Capture the cell that displays the provided text and extract its [x, y] central coordinate. 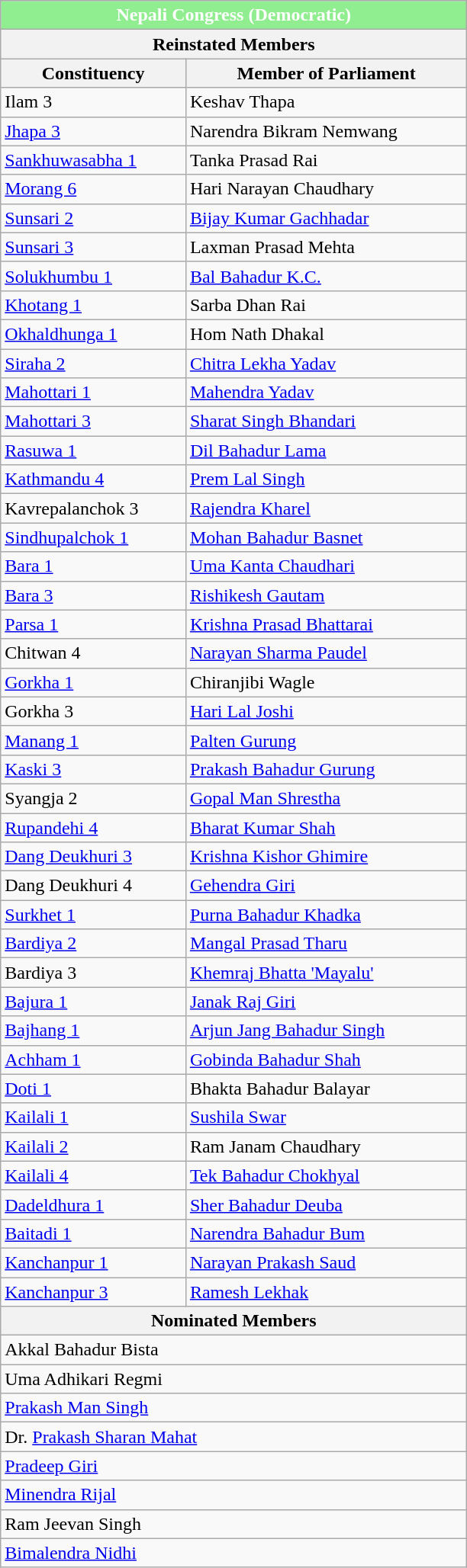
Uma Kanta Chaudhari [326, 566]
Manang 1 [93, 740]
Arjun Jang Bahadur Singh [326, 1031]
Narayan Sharma Paudel [326, 653]
Constituency [93, 73]
Achham 1 [93, 1060]
Bal Bahadur K.C. [326, 276]
Sharat Singh Bhandari [326, 422]
Doti 1 [93, 1089]
Krishna Kishor Ghimire [326, 857]
Mahottari 1 [93, 393]
Purna Bahadur Khadka [326, 915]
Uma Adhikari Regmi [233, 1379]
Surkhet 1 [93, 915]
Mahendra Yadav [326, 393]
Kathmandu 4 [93, 479]
Prakash Bahadur Gurung [326, 769]
Narendra Bikram Nemwang [326, 131]
Dang Deukhuri 3 [93, 857]
Khemraj Bhatta 'Mayalu' [326, 973]
Gopal Man Shrestha [326, 798]
Akkal Bahadur Bista [233, 1350]
Sunsari 3 [93, 247]
Keshav Thapa [326, 102]
Palten Gurung [326, 740]
Tek Bahadur Chokhyal [326, 1175]
Khotang 1 [93, 305]
Ramesh Lekhak [326, 1292]
Member of Parliament [326, 73]
Dr. Prakash Sharan Mahat [233, 1437]
Parsa 1 [93, 624]
Okhaldhunga 1 [93, 334]
Morang 6 [93, 189]
Gorkha 1 [93, 682]
Dang Deukhuri 4 [93, 886]
Gobinda Bahadur Shah [326, 1060]
Bimalendra Nidhi [233, 1553]
Krishna Prasad Bhattarai [326, 624]
Kanchanpur 1 [93, 1262]
Nominated Members [233, 1321]
Hari Lal Joshi [326, 711]
Bhakta Bahadur Balayar [326, 1089]
Bajhang 1 [93, 1031]
Mangal Prasad Tharu [326, 944]
Kailali 1 [93, 1117]
Tanka Prasad Rai [326, 160]
Dil Bahadur Lama [326, 451]
Syangja 2 [93, 798]
Nepali Congress (Democratic) [233, 15]
Rasuwa 1 [93, 451]
Bajura 1 [93, 1002]
Ram Janam Chaudhary [326, 1146]
Sarba Dhan Rai [326, 305]
Jhapa 3 [93, 131]
Mohan Bahadur Basnet [326, 537]
Reinstated Members [233, 44]
Minendra Rijal [233, 1495]
Chiranjibi Wagle [326, 682]
Kailali 2 [93, 1146]
Bardiya 3 [93, 973]
Rishikesh Gautam [326, 595]
Gorkha 3 [93, 711]
Hom Nath Dhakal [326, 334]
Narendra Bahadur Bum [326, 1233]
Prakash Man Singh [233, 1408]
Rupandehi 4 [93, 827]
Bijay Kumar Gachhadar [326, 218]
Bharat Kumar Shah [326, 827]
Ram Jeevan Singh [233, 1524]
Hari Narayan Chaudhary [326, 189]
Janak Raj Giri [326, 1002]
Chitra Lekha Yadav [326, 364]
Gehendra Giri [326, 886]
Sankhuwasabha 1 [93, 160]
Solukhumbu 1 [93, 276]
Sunsari 2 [93, 218]
Kaski 3 [93, 769]
Dadeldhura 1 [93, 1204]
Laxman Prasad Mehta [326, 247]
Rajendra Kharel [326, 508]
Ilam 3 [93, 102]
Kavrepalanchok 3 [93, 508]
Kailali 4 [93, 1175]
Bara 3 [93, 595]
Bara 1 [93, 566]
Sher Bahadur Deuba [326, 1204]
Chitwan 4 [93, 653]
Pradeep Giri [233, 1466]
Bardiya 2 [93, 944]
Sindhupalchok 1 [93, 537]
Siraha 2 [93, 364]
Prem Lal Singh [326, 479]
Mahottari 3 [93, 422]
Baitadi 1 [93, 1233]
Sushila Swar [326, 1117]
Narayan Prakash Saud [326, 1262]
Kanchanpur 3 [93, 1292]
